Capture the cell that displays the provided text and extract its (X, Y) central coordinate. 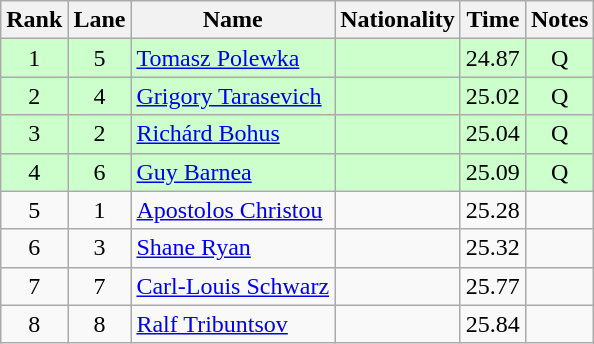
25.04 (492, 134)
Tomasz Polewka (233, 58)
25.77 (492, 286)
25.02 (492, 96)
Ralf Tribuntsov (233, 324)
Apostolos Christou (233, 210)
Nationality (398, 20)
Lane (100, 20)
Richárd Bohus (233, 134)
Shane Ryan (233, 248)
25.28 (492, 210)
Guy Barnea (233, 172)
Time (492, 20)
Carl-Louis Schwarz (233, 286)
Name (233, 20)
25.84 (492, 324)
Notes (559, 20)
25.32 (492, 248)
25.09 (492, 172)
24.87 (492, 58)
Rank (34, 20)
Grigory Tarasevich (233, 96)
